Pinpoint the cell where the given text exists, returning its [X, Y] midpoint coordinate. 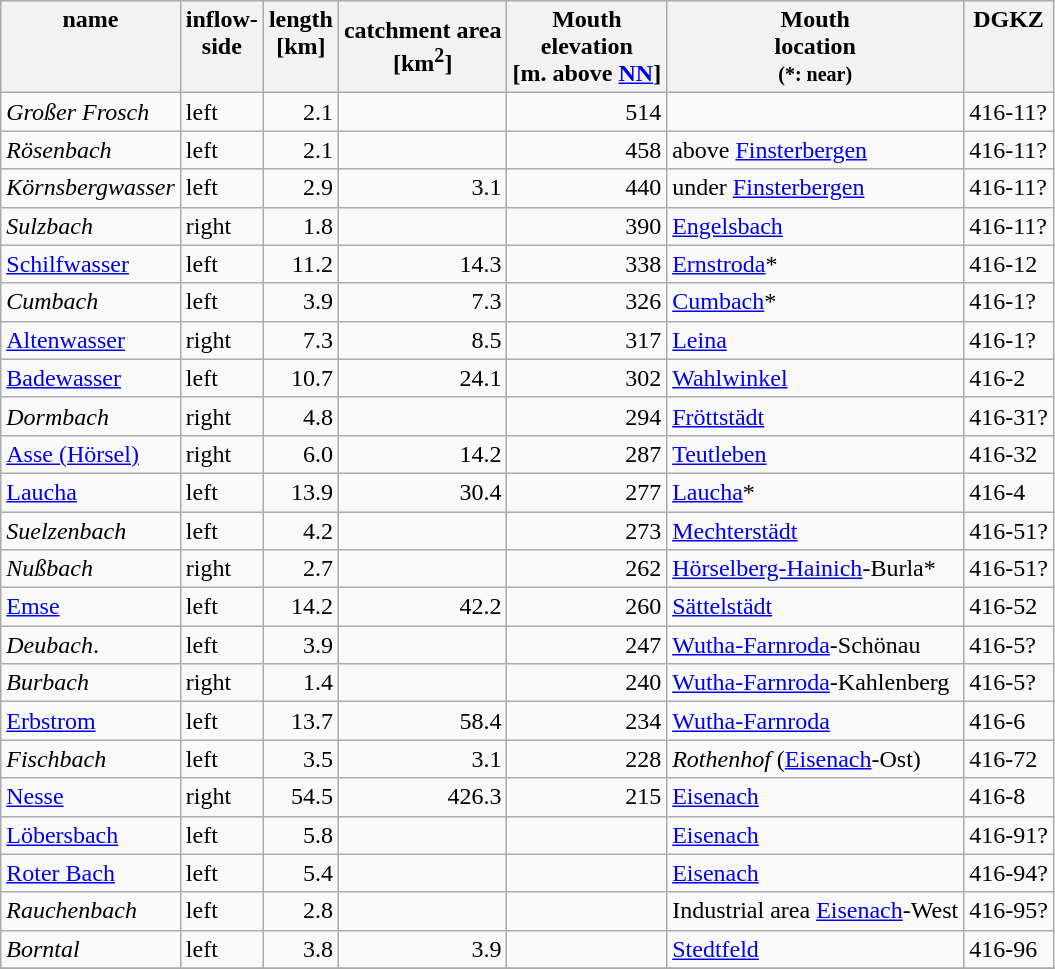
302 [587, 378]
Leina [816, 340]
240 [587, 683]
514 [587, 112]
Stedtfeld [816, 949]
2.7 [300, 569]
11.2 [300, 264]
4.2 [300, 531]
10.7 [300, 378]
Nußbach [91, 569]
Hörselberg-Hainich-Burla* [816, 569]
Sättelstädt [816, 607]
Suelzenbach [91, 531]
Wahlwinkel [816, 378]
Badewasser [91, 378]
Borntal [91, 949]
416-72 [1009, 759]
234 [587, 721]
416-12 [1009, 264]
58.4 [422, 721]
Schilfwasser [91, 264]
416-8 [1009, 797]
273 [587, 531]
247 [587, 645]
416-96 [1009, 949]
Erbstrom [91, 721]
Rösenbach [91, 150]
length[km] [300, 47]
1.4 [300, 683]
262 [587, 569]
Teutleben [816, 454]
Burbach [91, 683]
Fischbach [91, 759]
338 [587, 264]
277 [587, 492]
under Finsterbergen [816, 188]
Wutha-Farnroda-Schönau [816, 645]
Cumbach* [816, 302]
14.3 [422, 264]
287 [587, 454]
416-95? [1009, 911]
DGKZ [1009, 47]
Altenwasser [91, 340]
Emse [91, 607]
Asse (Hörsel) [91, 454]
260 [587, 607]
Industrial area Eisenach-West [816, 911]
4.8 [300, 416]
294 [587, 416]
317 [587, 340]
5.4 [300, 873]
catchment area [km2] [422, 47]
Wutha-Farnroda-Kahlenberg [816, 683]
416-2 [1009, 378]
416-6 [1009, 721]
Laucha [91, 492]
Sulzbach [91, 226]
390 [587, 226]
name [91, 47]
Wutha-Farnroda [816, 721]
416-31? [1009, 416]
Rauchenbach [91, 911]
Löbersbach [91, 835]
Cumbach [91, 302]
458 [587, 150]
2.9 [300, 188]
215 [587, 797]
Engelsbach [816, 226]
13.9 [300, 492]
13.7 [300, 721]
416-4 [1009, 492]
54.5 [300, 797]
3.5 [300, 759]
6.0 [300, 454]
416-91? [1009, 835]
above Finsterbergen [816, 150]
24.1 [422, 378]
8.5 [422, 340]
Mouth location(*: near) [816, 47]
Laucha* [816, 492]
5.8 [300, 835]
Ernstroda* [816, 264]
228 [587, 759]
416-52 [1009, 607]
Körnsbergwasser [91, 188]
42.2 [422, 607]
Großer Frosch [91, 112]
Mouthelevation[m. above NN] [587, 47]
Fröttstädt [816, 416]
inflow- side [222, 47]
Dormbach [91, 416]
326 [587, 302]
Roter Bach [91, 873]
Mechterstädt [816, 531]
30.4 [422, 492]
416-94? [1009, 873]
2.8 [300, 911]
Rothenhof (Eisenach-Ost) [816, 759]
Nesse [91, 797]
426.3 [422, 797]
1.8 [300, 226]
Deubach. [91, 645]
3.8 [300, 949]
440 [587, 188]
416-32 [1009, 454]
